Identify which cell holds the provided text, then report its (x, y) central coordinate. 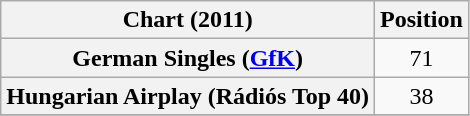
Position (422, 20)
German Singles (GfK) (188, 58)
Hungarian Airplay (Rádiós Top 40) (188, 96)
71 (422, 58)
38 (422, 96)
Chart (2011) (188, 20)
